Identify which cell holds the provided text, then report its [x, y] central coordinate. 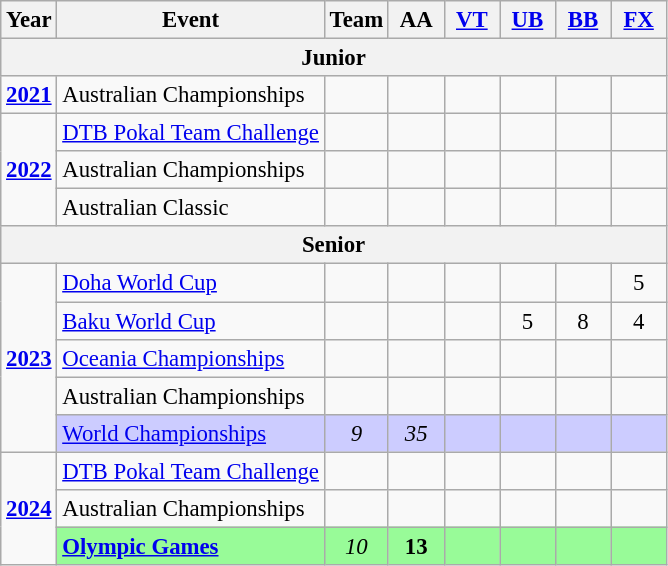
AA [416, 20]
Doha World Cup [190, 283]
13 [416, 546]
2024 [29, 508]
10 [356, 546]
Junior [334, 58]
35 [416, 433]
9 [356, 433]
2021 [29, 95]
Year [29, 20]
BB [583, 20]
Senior [334, 245]
Team [356, 20]
World Championships [190, 433]
UB [528, 20]
FX [639, 20]
2023 [29, 358]
Oceania Championships [190, 358]
Australian Classic [190, 208]
4 [639, 321]
VT [472, 20]
8 [583, 321]
Baku World Cup [190, 321]
Olympic Games [190, 546]
2022 [29, 170]
Event [190, 20]
